Identify which cell holds the provided text, then report its (x, y) central coordinate. 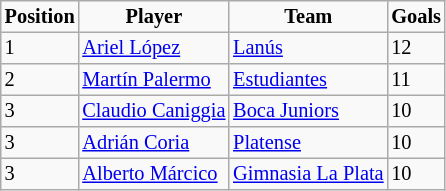
Adrián Coria (154, 143)
Gimnasia La Plata (308, 174)
Lanús (308, 48)
Team (308, 17)
Boca Juniors (308, 111)
Goals (416, 17)
Claudio Caniggia (154, 111)
Estudiantes (308, 80)
Ariel López (154, 48)
Alberto Márcico (154, 174)
11 (416, 80)
Platense (308, 143)
Martín Palermo (154, 80)
Player (154, 17)
Position (40, 17)
1 (40, 48)
2 (40, 80)
12 (416, 48)
